Capture the cell that displays the provided text and extract its [x, y] central coordinate. 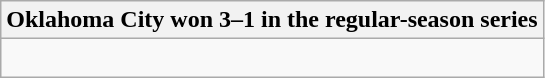
Oklahoma City won 3–1 in the regular-season series [272, 20]
